Capture the cell that displays the provided text and extract its [X, Y] central coordinate. 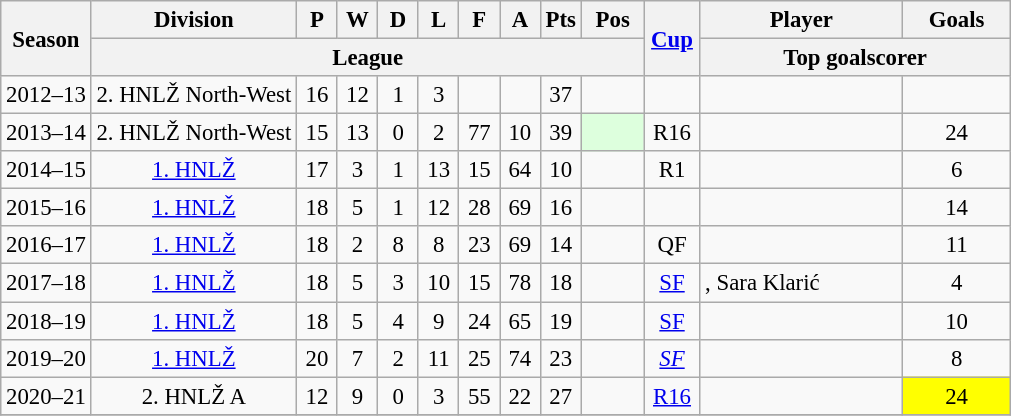
6 [957, 170]
39 [560, 133]
25 [480, 358]
64 [520, 170]
League [368, 58]
Cup [672, 38]
D [398, 20]
P [318, 20]
Player [802, 20]
Goals [957, 20]
, Sara Klarić [802, 283]
78 [520, 283]
37 [560, 95]
Season [46, 38]
7 [358, 358]
2. HNLŽ A [194, 396]
22 [520, 396]
A [520, 20]
77 [480, 133]
L [438, 20]
20 [318, 358]
2016–17 [46, 245]
28 [480, 208]
17 [318, 170]
R1 [672, 170]
Pos [612, 20]
2013–14 [46, 133]
2014–15 [46, 170]
Pts [560, 20]
2012–13 [46, 95]
F [480, 20]
2020–21 [46, 396]
2019–20 [46, 358]
QF [672, 245]
19 [560, 321]
Top goalscorer [856, 58]
2017–18 [46, 283]
55 [480, 396]
2018–19 [46, 321]
2015–16 [46, 208]
74 [520, 358]
65 [520, 321]
Division [194, 20]
W [358, 20]
27 [560, 396]
